Output the [X, Y] coordinate of the center of the cell containing the given text.  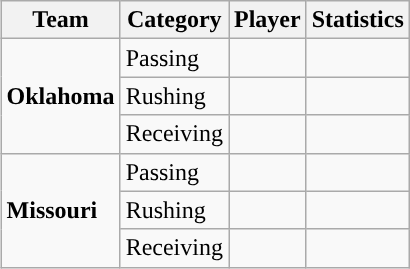
Oklahoma [60, 96]
Player [267, 20]
Category [174, 20]
Statistics [358, 20]
Team [60, 20]
Missouri [60, 210]
